Determine the [X, Y] coordinate at the center of the cell enclosing the given text.  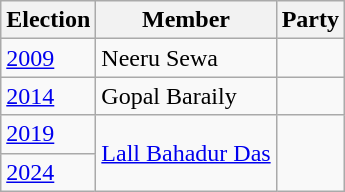
Lall Bahadur Das [186, 153]
2009 [48, 58]
Neeru Sewa [186, 58]
Gopal Baraily [186, 96]
Party [310, 20]
2019 [48, 134]
2014 [48, 96]
Election [48, 20]
2024 [48, 172]
Member [186, 20]
